Extract the [X, Y] coordinate from the center of the cell holding the provided text.  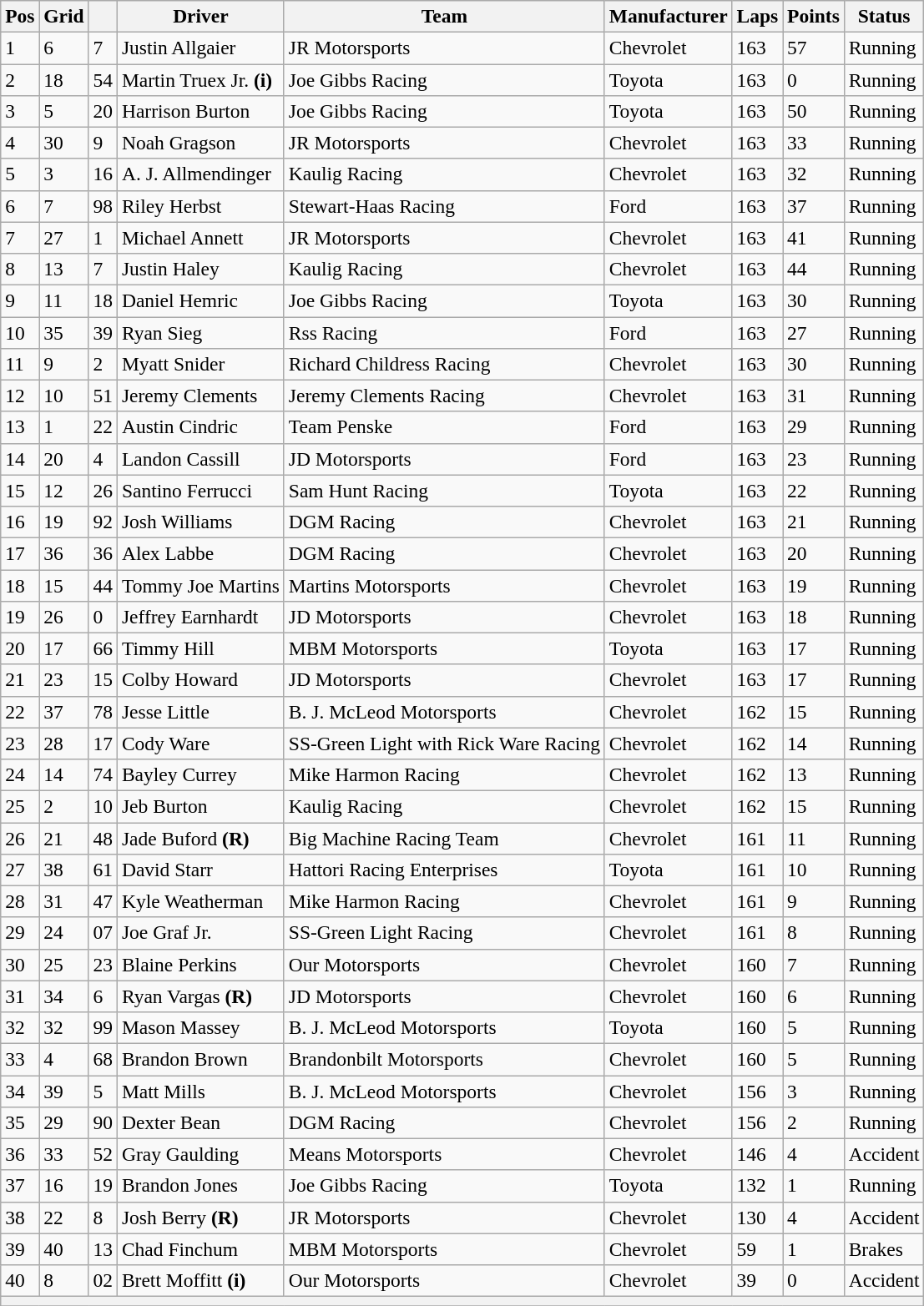
Hattori Racing Enterprises [444, 870]
Jade Buford (R) [200, 838]
Sam Hunt Racing [444, 491]
41 [814, 238]
61 [103, 870]
Brandon Jones [200, 1186]
Josh Williams [200, 522]
Kyle Weatherman [200, 901]
47 [103, 901]
Gray Gaulding [200, 1154]
Richard Childress Racing [444, 364]
Noah Gragson [200, 143]
Harrison Burton [200, 111]
SS-Green Light with Rick Ware Racing [444, 744]
Daniel Hemric [200, 300]
Points [814, 16]
Team [444, 16]
54 [103, 79]
02 [103, 1280]
Big Machine Racing Team [444, 838]
Pos [20, 16]
Martin Truex Jr. (i) [200, 79]
Mason Massey [200, 1027]
Myatt Snider [200, 364]
Jeb Burton [200, 806]
146 [758, 1154]
Matt Mills [200, 1091]
Ryan Sieg [200, 332]
Josh Berry (R) [200, 1218]
74 [103, 774]
Means Motorsports [444, 1154]
Brandon Brown [200, 1059]
Jesse Little [200, 712]
Manufacturer [668, 16]
Jeremy Clements Racing [444, 396]
98 [103, 206]
90 [103, 1122]
Cody Ware [200, 744]
92 [103, 522]
Riley Herbst [200, 206]
Landon Cassill [200, 459]
David Starr [200, 870]
Team Penske [444, 427]
Jeffrey Earnhardt [200, 617]
59 [758, 1249]
Grid [63, 16]
Rss Racing [444, 332]
Justin Allgaier [200, 48]
Justin Haley [200, 269]
Alex Labbe [200, 553]
Ryan Vargas (R) [200, 996]
Joe Graf Jr. [200, 933]
Santino Ferrucci [200, 491]
48 [103, 838]
Brandonbilt Motorsports [444, 1059]
Driver [200, 16]
A. J. Allmendinger [200, 174]
Brakes [884, 1249]
57 [814, 48]
130 [758, 1218]
Dexter Bean [200, 1122]
Michael Annett [200, 238]
Stewart-Haas Racing [444, 206]
SS-Green Light Racing [444, 933]
Jeremy Clements [200, 396]
Status [884, 16]
Martins Motorsports [444, 585]
07 [103, 933]
78 [103, 712]
99 [103, 1027]
51 [103, 396]
Timmy Hill [200, 648]
Chad Finchum [200, 1249]
50 [814, 111]
Austin Cindric [200, 427]
132 [758, 1186]
68 [103, 1059]
Blaine Perkins [200, 965]
Colby Howard [200, 680]
Bayley Currey [200, 774]
Brett Moffitt (i) [200, 1280]
Tommy Joe Martins [200, 585]
Laps [758, 16]
52 [103, 1154]
66 [103, 648]
